Search for the cell housing the specified text and yield its (X, Y) center coordinate. 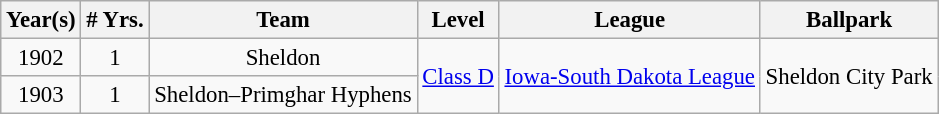
Sheldon–Primghar Hyphens (283, 95)
1903 (41, 95)
Level (458, 20)
Class D (458, 76)
Ballpark (849, 20)
1902 (41, 58)
Year(s) (41, 20)
# Yrs. (115, 20)
Sheldon City Park (849, 76)
Team (283, 20)
Sheldon (283, 58)
League (630, 20)
Iowa-South Dakota League (630, 76)
